Return the (x, y) coordinate for the center point of the cell that contains the specified text.  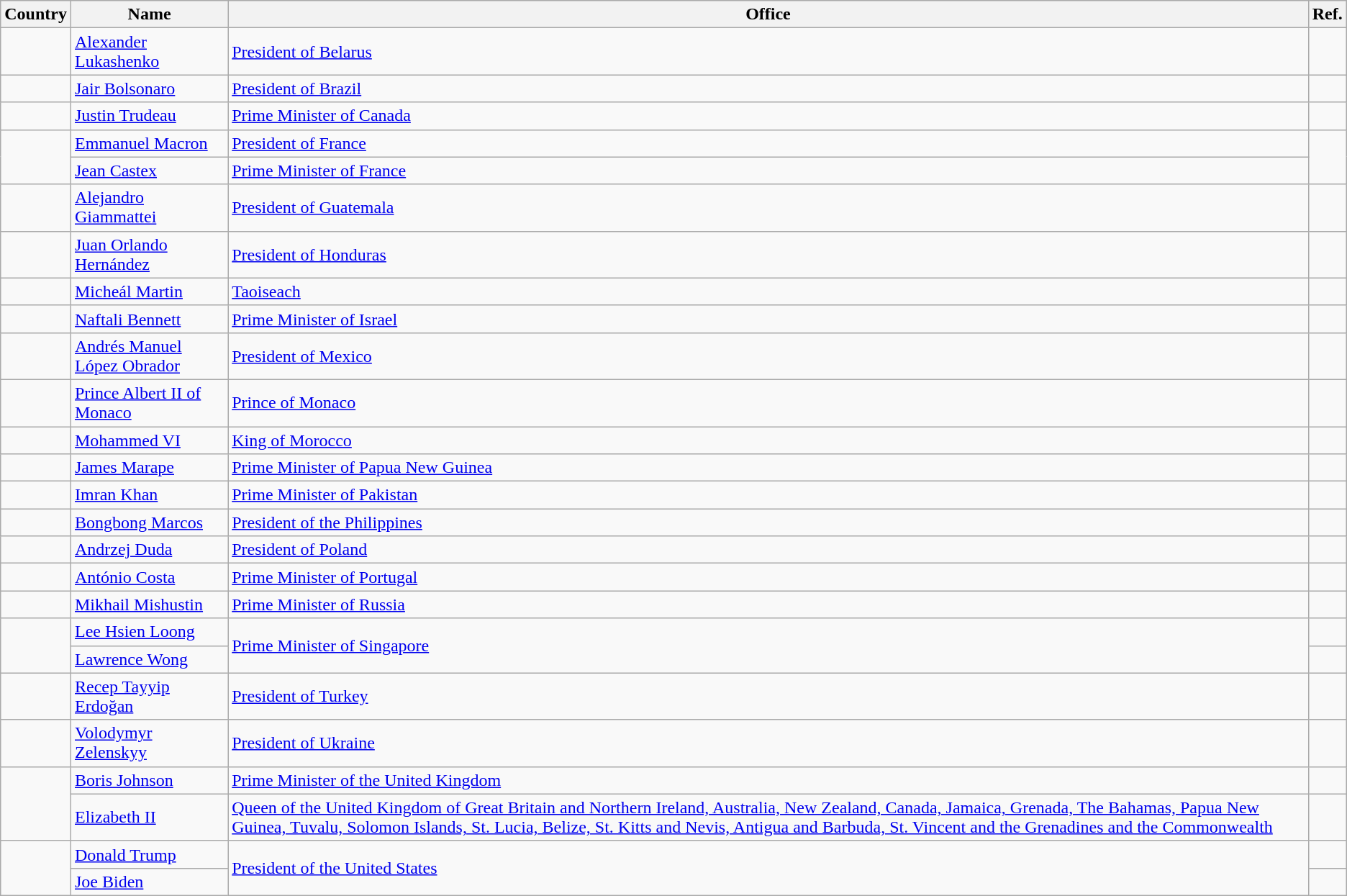
Prime Minister of Papua New Guinea (768, 468)
Lawrence Wong (149, 659)
President of Brazil (768, 89)
Prime Minister of Singapore (768, 646)
James Marape (149, 468)
Taoiseach (768, 291)
Prime Minister of Pakistan (768, 495)
Recep Tayyip Erdoğan (149, 697)
Prime Minister of the United Kingdom (768, 780)
Justin Trudeau (149, 116)
Jean Castex (149, 171)
Juan Orlando Hernández (149, 255)
António Costa (149, 577)
President of Mexico (768, 356)
President of Belarus (768, 52)
Jair Bolsonaro (149, 89)
Mohammed VI (149, 440)
Prime Minister of Portugal (768, 577)
Country (36, 14)
Emmanuel Macron (149, 143)
President of the Philippines (768, 522)
President of Ukraine (768, 743)
Boris Johnson (149, 780)
Alexander Lukashenko (149, 52)
Prime Minister of Canada (768, 116)
President of Turkey (768, 697)
Mikhail Mishustin (149, 605)
Name (149, 14)
President of Honduras (768, 255)
President of France (768, 143)
Prime Minister of Israel (768, 319)
Prime Minister of France (768, 171)
Prime Minister of Russia (768, 605)
Joe Biden (149, 882)
Andrés Manuel López Obrador (149, 356)
Bongbong Marcos (149, 522)
Office (768, 14)
President of the United States (768, 868)
Elizabeth II (149, 818)
Alejandro Giammattei (149, 207)
King of Morocco (768, 440)
Lee Hsien Loong (149, 632)
Andrzej Duda (149, 550)
Donald Trump (149, 854)
President of Poland (768, 550)
President of Guatemala (768, 207)
Micheál Martin (149, 291)
Prince of Monaco (768, 403)
Naftali Bennett (149, 319)
Imran Khan (149, 495)
Volodymyr Zelenskyy (149, 743)
Ref. (1327, 14)
Prince Albert II of Monaco (149, 403)
